Pinpoint the cell where the given text exists, returning its [x, y] midpoint coordinate. 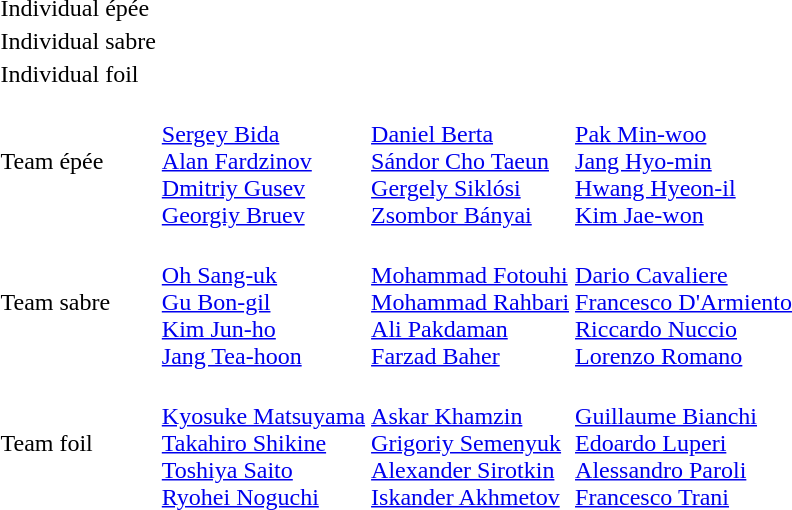
Mohammad FotouhiMohammad RahbariAli PakdamanFarzad Baher [470, 302]
Daniel BertaSándor Cho TaeunGergely SiklósiZsombor Bányai [470, 161]
Sergey BidaAlan FardzinovDmitriy GusevGeorgiy Bruev [263, 161]
Oh Sang-ukGu Bon-gilKim Jun-hoJang Tea-hoon [263, 302]
